Provide the (X, Y) coordinate of the cell's center where the given text is located.  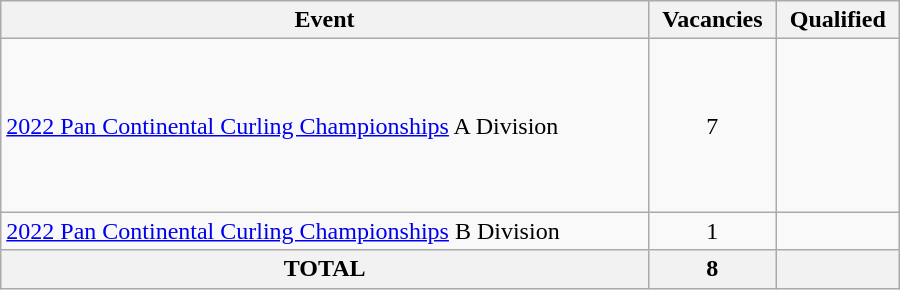
1 (712, 231)
7 (712, 126)
2022 Pan Continental Curling Championships B Division (325, 231)
Qualified (838, 20)
2022 Pan Continental Curling Championships A Division (325, 126)
TOTAL (325, 269)
Vacancies (712, 20)
Event (325, 20)
8 (712, 269)
